Identify which cell holds the provided text, then report its (X, Y) central coordinate. 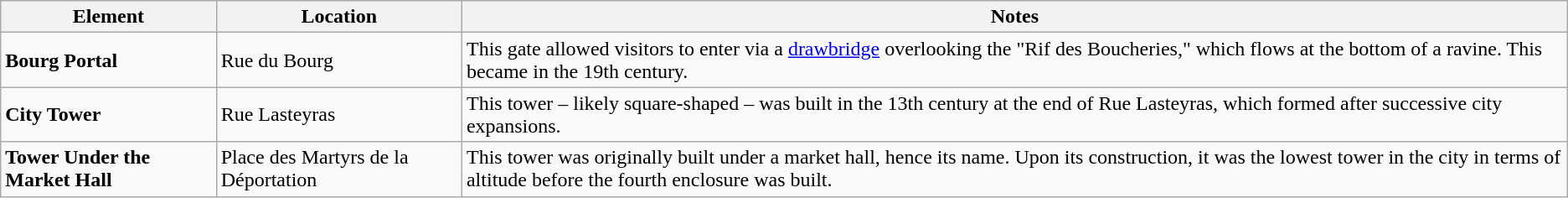
This tower – likely square-shaped – was built in the 13th century at the end of Rue Lasteyras, which formed after successive city expansions. (1014, 114)
Location (338, 17)
Rue Lasteyras (338, 114)
Bourg Portal (109, 60)
Element (109, 17)
Notes (1014, 17)
City Tower (109, 114)
Tower Under the Market Hall (109, 169)
Place des Martyrs de la Déportation (338, 169)
Rue du Bourg (338, 60)
